Extract the [x, y] coordinate from the center of the cell holding the provided text.  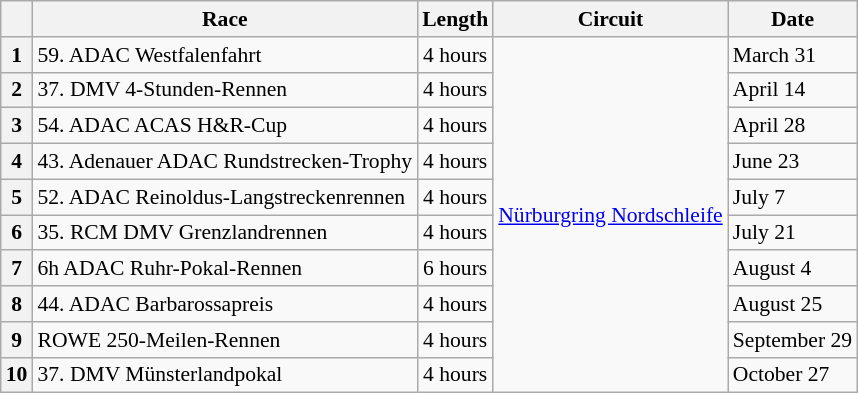
6h ADAC Ruhr-Pokal-Rennen [224, 269]
ROWE 250-Meilen-Rennen [224, 340]
August 4 [792, 269]
Race [224, 19]
Date [792, 19]
4 [17, 162]
July 7 [792, 197]
March 31 [792, 55]
3 [17, 126]
6 hours [455, 269]
September 29 [792, 340]
June 23 [792, 162]
August 25 [792, 304]
44. ADAC Barbarossapreis [224, 304]
October 27 [792, 375]
9 [17, 340]
54. ADAC ACAS H&R-Cup [224, 126]
6 [17, 233]
43. Adenauer ADAC Rundstrecken-Trophy [224, 162]
July 21 [792, 233]
Nürburgring Nordschleife [610, 215]
8 [17, 304]
1 [17, 55]
7 [17, 269]
5 [17, 197]
Length [455, 19]
April 28 [792, 126]
2 [17, 90]
10 [17, 375]
59. ADAC Westfalenfahrt [224, 55]
Circuit [610, 19]
April 14 [792, 90]
37. DMV 4-Stunden-Rennen [224, 90]
52. ADAC Reinoldus-Langstreckenrennen [224, 197]
37. DMV Münsterlandpokal [224, 375]
35. RCM DMV Grenzlandrennen [224, 233]
